Scan for the cell matching the given text and deliver its [X, Y] coordinate at center. 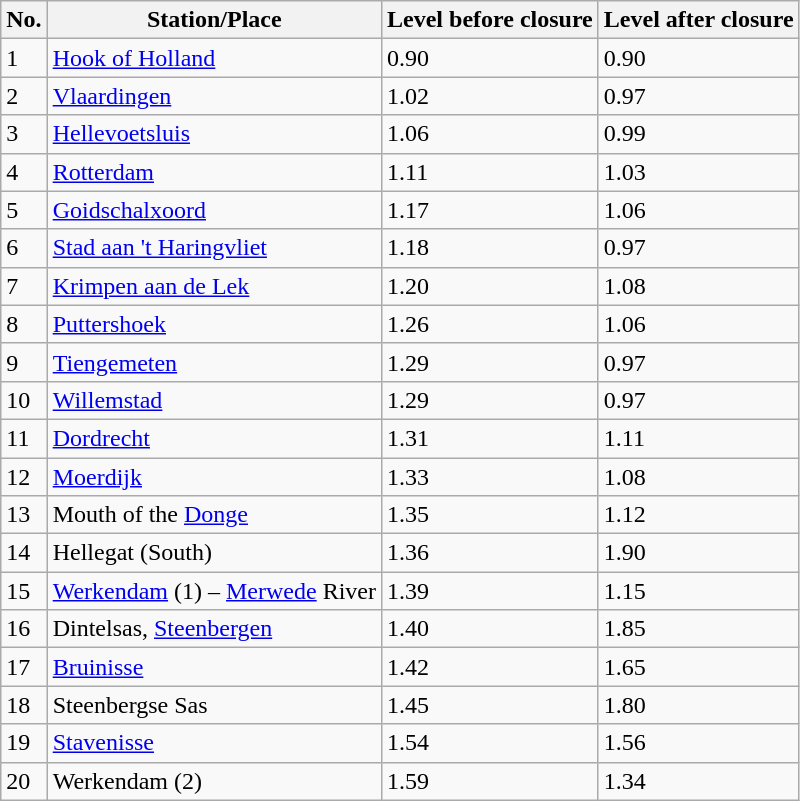
1.90 [698, 553]
Moerdijk [214, 477]
1.65 [698, 667]
Stavenisse [214, 743]
Werkendam (1) – Merwede River [214, 591]
1.54 [490, 743]
1.02 [490, 96]
18 [24, 705]
16 [24, 629]
14 [24, 553]
No. [24, 20]
Tiengemeten [214, 362]
17 [24, 667]
3 [24, 134]
Level after closure [698, 20]
6 [24, 248]
10 [24, 400]
Goidschalxoord [214, 210]
1.34 [698, 781]
1.56 [698, 743]
1 [24, 58]
1.31 [490, 438]
Rotterdam [214, 172]
8 [24, 324]
Station/Place [214, 20]
Dintelsas, Steenbergen [214, 629]
9 [24, 362]
Vlaardingen [214, 96]
Steenbergse Sas [214, 705]
1.12 [698, 515]
12 [24, 477]
1.45 [490, 705]
19 [24, 743]
Hook of Holland [214, 58]
Krimpen aan de Lek [214, 286]
5 [24, 210]
1.80 [698, 705]
Dordrecht [214, 438]
Willemstad [214, 400]
1.36 [490, 553]
Hellevoetsluis [214, 134]
20 [24, 781]
1.35 [490, 515]
7 [24, 286]
1.42 [490, 667]
Stad aan 't Haringvliet [214, 248]
Bruinisse [214, 667]
1.39 [490, 591]
1.59 [490, 781]
1.03 [698, 172]
11 [24, 438]
1.33 [490, 477]
2 [24, 96]
0.99 [698, 134]
1.15 [698, 591]
13 [24, 515]
Puttershoek [214, 324]
1.17 [490, 210]
Werkendam (2) [214, 781]
15 [24, 591]
4 [24, 172]
1.85 [698, 629]
1.20 [490, 286]
Level before closure [490, 20]
1.26 [490, 324]
Hellegat (South) [214, 553]
1.18 [490, 248]
Mouth of the Donge [214, 515]
1.40 [490, 629]
